Return [x, y] of the center of cell containing provided text 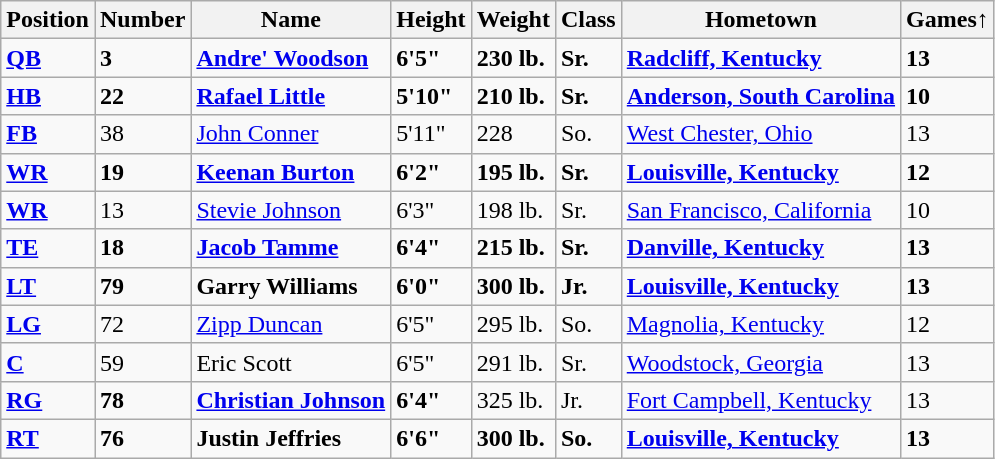
Christian Johnson [291, 400]
Position [48, 20]
210 lb. [513, 96]
230 lb. [513, 58]
Number [142, 20]
38 [142, 134]
215 lb. [513, 248]
72 [142, 324]
6'0" [431, 286]
RT [48, 438]
Class [588, 20]
295 lb. [513, 324]
5'11" [431, 134]
Name [291, 20]
FB [48, 134]
198 lb. [513, 210]
Magnolia, Kentucky [760, 324]
Garry Williams [291, 286]
Jacob Tamme [291, 248]
22 [142, 96]
West Chester, Ohio [760, 134]
Games↑ [948, 20]
5'10" [431, 96]
78 [142, 400]
6'3" [431, 210]
19 [142, 172]
QB [48, 58]
John Conner [291, 134]
291 lb. [513, 362]
Woodstock, Georgia [760, 362]
RG [48, 400]
195 lb. [513, 172]
6'2" [431, 172]
76 [142, 438]
Stevie Johnson [291, 210]
LT [48, 286]
Danville, Kentucky [760, 248]
325 lb. [513, 400]
Andre' Woodson [291, 58]
Eric Scott [291, 362]
Weight [513, 20]
Fort Campbell, Kentucky [760, 400]
Keenan Burton [291, 172]
Height [431, 20]
59 [142, 362]
Rafael Little [291, 96]
228 [513, 134]
3 [142, 58]
Radcliff, Kentucky [760, 58]
18 [142, 248]
Hometown [760, 20]
6'6" [431, 438]
Anderson, South Carolina [760, 96]
Zipp Duncan [291, 324]
LG [48, 324]
C [48, 362]
San Francisco, California [760, 210]
79 [142, 286]
HB [48, 96]
Justin Jeffries [291, 438]
TE [48, 248]
